Detect which cell encompasses the target text, then output its (x, y) center coordinate. 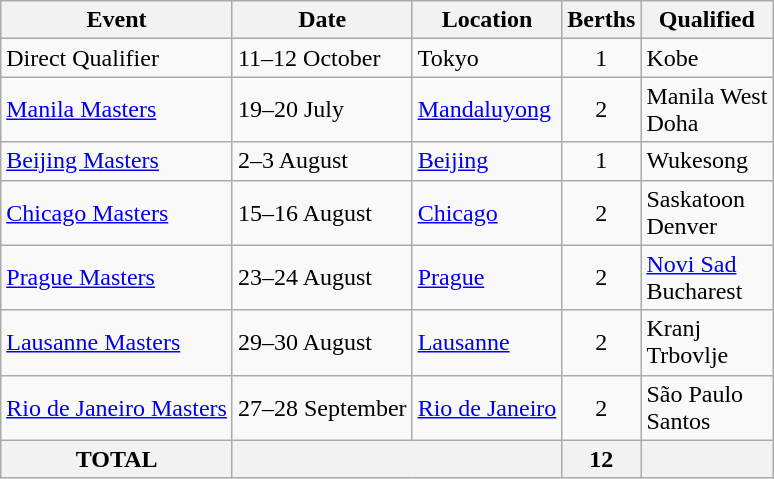
Prague Masters (117, 278)
São Paulo Santos (707, 408)
19–20 July (322, 110)
Location (487, 20)
Novi Sad Bucharest (707, 278)
TOTAL (117, 459)
Lausanne (487, 342)
Chicago Masters (117, 212)
Beijing (487, 161)
Tokyo (487, 58)
29–30 August (322, 342)
Berths (602, 20)
Qualified (707, 20)
Wukesong (707, 161)
Manila West Doha (707, 110)
23–24 August (322, 278)
Beijing Masters (117, 161)
15–16 August (322, 212)
11–12 October (322, 58)
Kobe (707, 58)
Kranj Trbovlje (707, 342)
Lausanne Masters (117, 342)
Event (117, 20)
Direct Qualifier (117, 58)
Mandaluyong (487, 110)
Chicago (487, 212)
Prague (487, 278)
2–3 August (322, 161)
Date (322, 20)
Rio de Janeiro (487, 408)
Manila Masters (117, 110)
12 (602, 459)
27–28 September (322, 408)
Saskatoon Denver (707, 212)
Rio de Janeiro Masters (117, 408)
